Capture the cell that displays the provided text and extract its [X, Y] central coordinate. 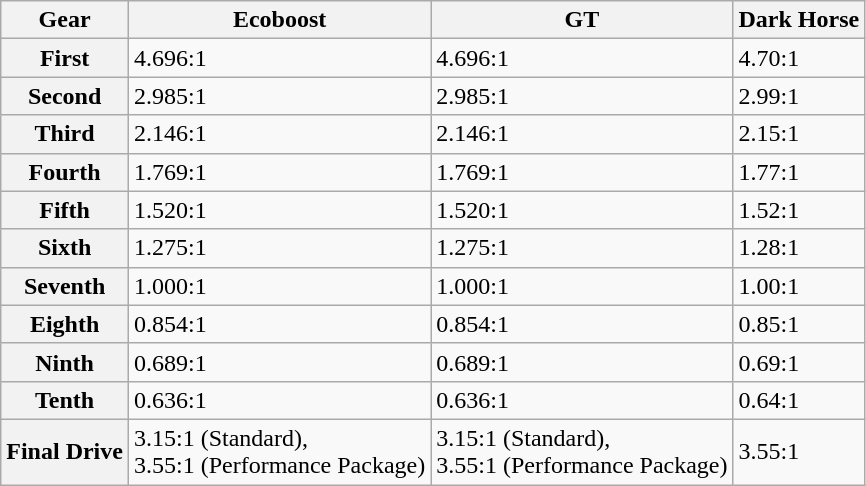
0.85:1 [799, 324]
1.28:1 [799, 248]
Seventh [65, 286]
Ecoboost [279, 20]
1.52:1 [799, 210]
1.00:1 [799, 286]
4.70:1 [799, 58]
0.69:1 [799, 362]
GT [582, 20]
Dark Horse [799, 20]
Third [65, 134]
Ninth [65, 362]
Second [65, 96]
1.77:1 [799, 172]
First [65, 58]
Fourth [65, 172]
Sixth [65, 248]
Fifth [65, 210]
2.15:1 [799, 134]
Final Drive [65, 452]
Gear [65, 20]
0.64:1 [799, 400]
3.55:1 [799, 452]
Eighth [65, 324]
Tenth [65, 400]
2.99:1 [799, 96]
